For the text-containing cell, return its midpoint in [x, y] coordinate format. 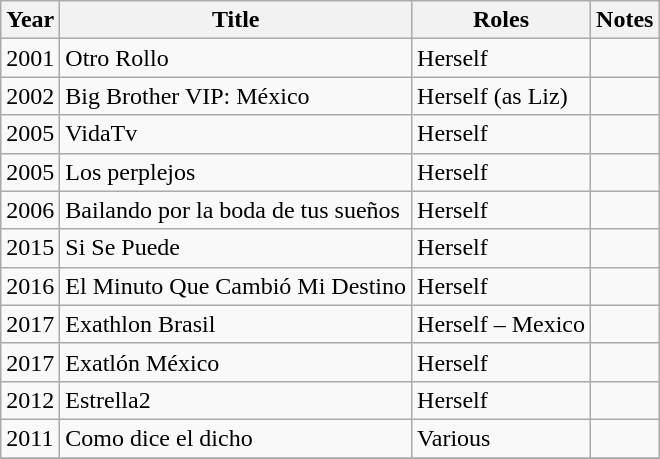
Notes [625, 20]
2012 [30, 400]
Title [236, 20]
2011 [30, 438]
El Minuto Que Cambió Mi Destino [236, 286]
VidaTv [236, 134]
Los perplejos [236, 172]
Year [30, 20]
Various [502, 438]
Exatlón México [236, 362]
2001 [30, 58]
Roles [502, 20]
2016 [30, 286]
Herself – Mexico [502, 324]
2002 [30, 96]
Si Se Puede [236, 248]
2015 [30, 248]
Otro Rollo [236, 58]
Exathlon Brasil [236, 324]
Big Brother VIP: México [236, 96]
Herself (as Liz) [502, 96]
2006 [30, 210]
Bailando por la boda de tus sueños [236, 210]
Como dice el dicho [236, 438]
Estrella2 [236, 400]
